Capture the cell that displays the provided text and extract its [X, Y] central coordinate. 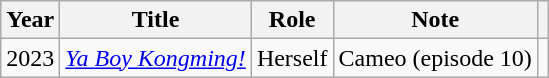
Cameo (episode 10) [435, 58]
Title [156, 20]
Note [435, 20]
Ya Boy Kongming! [156, 58]
2023 [30, 58]
Herself [292, 58]
Role [292, 20]
Year [30, 20]
